Pinpoint the cell where the given text exists, returning its (x, y) midpoint coordinate. 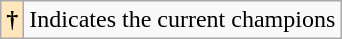
† (12, 20)
Indicates the current champions (182, 20)
